Output the [X, Y] coordinate of the center of the cell containing the given text.  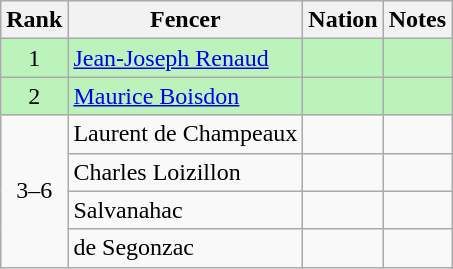
3–6 [34, 191]
Salvanahac [186, 210]
2 [34, 96]
de Segonzac [186, 248]
Fencer [186, 20]
1 [34, 58]
Nation [343, 20]
Charles Loizillon [186, 172]
Rank [34, 20]
Laurent de Champeaux [186, 134]
Notes [417, 20]
Jean-Joseph Renaud [186, 58]
Maurice Boisdon [186, 96]
